For the text-containing cell, return its midpoint in [X, Y] coordinate format. 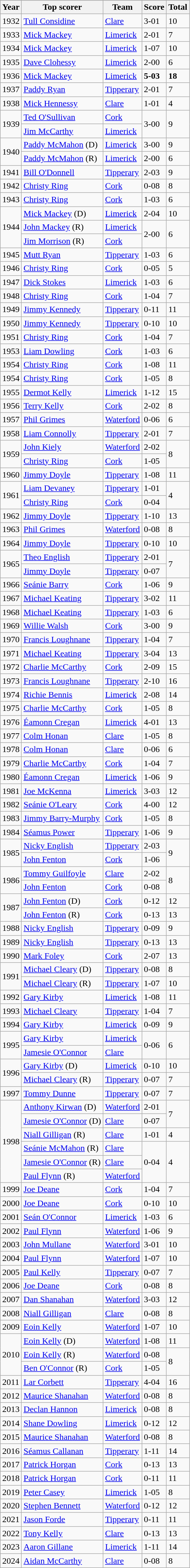
Jimmy Barry-Murphy [62, 818]
1983 [11, 818]
2023 [11, 1547]
Ted O'Sullivan [62, 117]
Richie Bennis [62, 695]
2017 [11, 1464]
4-01 [154, 722]
Niall Gilligan [62, 1313]
Tull Considine [62, 21]
1955 [11, 392]
1940 [11, 151]
2001 [11, 1217]
1935 [11, 62]
1987 [11, 908]
Séamus Callanan [62, 1451]
1999 [11, 1189]
1-10 [154, 516]
1933 [11, 35]
1948 [11, 296]
2020 [11, 1506]
Score [154, 7]
0-05 [154, 268]
1997 [11, 1093]
1961 [11, 495]
Jamesie O'Connor (D) [62, 1121]
2004 [11, 1258]
1981 [11, 791]
Jim Morrison (R) [62, 241]
Ben O'Connor (R) [62, 1368]
Mark Foley [62, 956]
2008 [11, 1313]
Michael Cleary [62, 1011]
Dermot Kelly [62, 392]
4-04 [154, 1382]
1985 [11, 853]
Seánie Barry [62, 584]
1943 [11, 200]
1976 [11, 722]
Dick Stokes [62, 282]
Aaron Gillane [62, 1547]
Year [11, 7]
2005 [11, 1272]
2019 [11, 1492]
1946 [11, 268]
2015 [11, 1437]
3-02 [154, 598]
1971 [11, 653]
1995 [11, 1045]
1966 [11, 584]
Mutt Ryan [62, 255]
2-07 [154, 956]
1978 [11, 750]
1968 [11, 612]
Tommy Guilfoyle [62, 873]
1-12 [154, 392]
2014 [11, 1423]
1950 [11, 323]
John Kiely [62, 447]
Eoin Kelly [62, 1327]
1974 [11, 695]
Peter Casey [62, 1492]
Theo English [62, 557]
John Fenton (D) [62, 901]
Willie Walsh [62, 626]
1998 [11, 1141]
1967 [11, 598]
1945 [11, 255]
2011 [11, 1382]
18 [178, 76]
1989 [11, 942]
1965 [11, 564]
1947 [11, 282]
Terry Kelly [62, 406]
Liam Connolly [62, 433]
2-09 [154, 667]
2013 [11, 1409]
Eoin Kelly (D) [62, 1341]
Bill O'Donnell [62, 172]
John Mullane [62, 1244]
1960 [11, 475]
2009 [11, 1327]
2-04 [154, 213]
1944 [11, 227]
2021 [11, 1520]
1991 [11, 976]
1992 [11, 997]
1972 [11, 667]
Dave Clohessy [62, 62]
Shane Dowling [62, 1423]
2007 [11, 1300]
1975 [11, 708]
Jim McCarthy [62, 131]
1938 [11, 103]
Seánie O'Leary [62, 804]
1986 [11, 880]
1984 [11, 832]
Michael Cleary (D) [62, 969]
2000 [11, 1203]
1934 [11, 48]
Tony Kelly [62, 1533]
2-08 [154, 695]
Declan Hannon [62, 1409]
Liam Dowling [62, 351]
1973 [11, 681]
1996 [11, 1073]
1959 [11, 454]
2010 [11, 1355]
2002 [11, 1231]
Mick Mackey (D) [62, 213]
Lar Corbett [62, 1382]
1937 [11, 90]
1990 [11, 956]
1942 [11, 186]
1979 [11, 763]
1953 [11, 351]
1988 [11, 928]
Seán O'Connor [62, 1217]
Séamus Power [62, 832]
5-03 [154, 76]
Liam Devaney [62, 488]
1963 [11, 530]
Gary Kirby (D) [62, 1066]
1941 [11, 172]
Paddy McMahon (R) [62, 158]
5 [178, 268]
Anthony Kirwan (D) [62, 1107]
Joe McKenna [62, 791]
2024 [11, 1561]
2012 [11, 1396]
John Fenton (R) [62, 915]
2-10 [154, 681]
1994 [11, 1024]
2018 [11, 1478]
1932 [11, 21]
Niall Gilligan (R) [62, 1135]
1969 [11, 626]
1980 [11, 777]
1936 [11, 76]
Top scorer [62, 7]
Paddy Ryan [62, 90]
Paddy McMahon (D) [62, 144]
Stephen Bennett [62, 1506]
2016 [11, 1451]
1962 [11, 516]
John Mackey (R) [62, 227]
1958 [11, 433]
Paul Kelly [62, 1272]
2022 [11, 1533]
Dan Shanahan [62, 1300]
1951 [11, 337]
1939 [11, 124]
1982 [11, 804]
Mick Hennessy [62, 103]
Paul Flynn (R) [62, 1176]
1964 [11, 543]
Team [123, 7]
1956 [11, 406]
Aidan McCarthy [62, 1561]
4-00 [154, 804]
2006 [11, 1286]
Eoin Kelly (R) [62, 1355]
1957 [11, 420]
Tommy Dunne [62, 1093]
1977 [11, 736]
1949 [11, 310]
Seánie McMahon (R) [62, 1148]
Jason Forde [62, 1520]
3-04 [154, 653]
Total [178, 7]
1993 [11, 1011]
2003 [11, 1244]
1970 [11, 640]
Jamesie O'Connor (R) [62, 1162]
Jamesie O'Connor [62, 1052]
